Provide the (X, Y) coordinate of the cell's center where the given text is located.  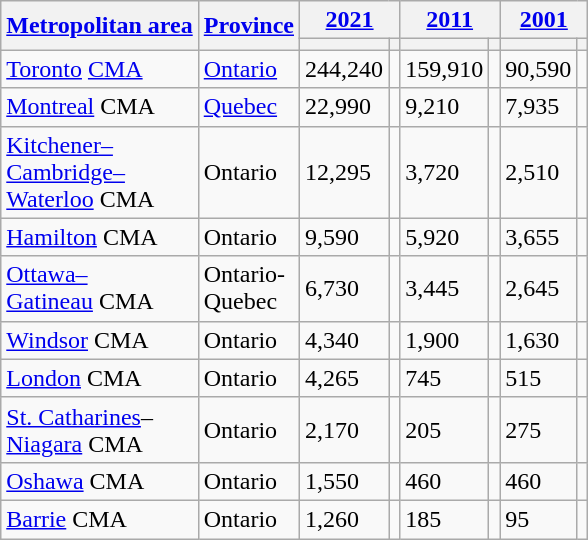
9,590 (344, 237)
515 (538, 378)
12,295 (344, 172)
Oshawa CMA (100, 481)
3,655 (538, 237)
2,645 (538, 288)
Kitchener–Cambridge–Waterloo CMA (100, 172)
Toronto CMA (100, 69)
1,260 (344, 519)
2001 (544, 20)
244,240 (344, 69)
Quebec (248, 107)
2011 (450, 20)
Barrie CMA (100, 519)
1,900 (444, 340)
4,340 (344, 340)
275 (538, 430)
95 (538, 519)
Ontario-Quebec (248, 288)
2021 (350, 20)
7,935 (538, 107)
Windsor CMA (100, 340)
159,910 (444, 69)
Hamilton CMA (100, 237)
London CMA (100, 378)
Metropolitan area (100, 26)
6,730 (344, 288)
1,550 (344, 481)
St. Catharines–Niagara CMA (100, 430)
205 (444, 430)
90,590 (538, 69)
2,170 (344, 430)
9,210 (444, 107)
3,720 (444, 172)
5,920 (444, 237)
Province (248, 26)
745 (444, 378)
Ottawa–Gatineau CMA (100, 288)
Montreal CMA (100, 107)
2,510 (538, 172)
22,990 (344, 107)
1,630 (538, 340)
185 (444, 519)
3,445 (444, 288)
4,265 (344, 378)
